From the cell containing the given text, extract its center point as [x, y] coordinate. 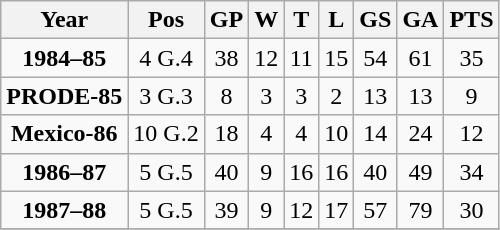
PRODE-85 [64, 96]
L [336, 20]
34 [472, 172]
Year [64, 20]
54 [376, 58]
Pos [166, 20]
17 [336, 210]
61 [420, 58]
1986–87 [64, 172]
GP [226, 20]
18 [226, 134]
30 [472, 210]
3 G.3 [166, 96]
35 [472, 58]
GA [420, 20]
11 [302, 58]
W [266, 20]
38 [226, 58]
Mexico-86 [64, 134]
4 G.4 [166, 58]
10 [336, 134]
49 [420, 172]
1984–85 [64, 58]
14 [376, 134]
15 [336, 58]
GS [376, 20]
PTS [472, 20]
79 [420, 210]
1987–88 [64, 210]
T [302, 20]
8 [226, 96]
10 G.2 [166, 134]
24 [420, 134]
39 [226, 210]
2 [336, 96]
57 [376, 210]
